Extract the [x, y] coordinate from the center of the cell holding the provided text.  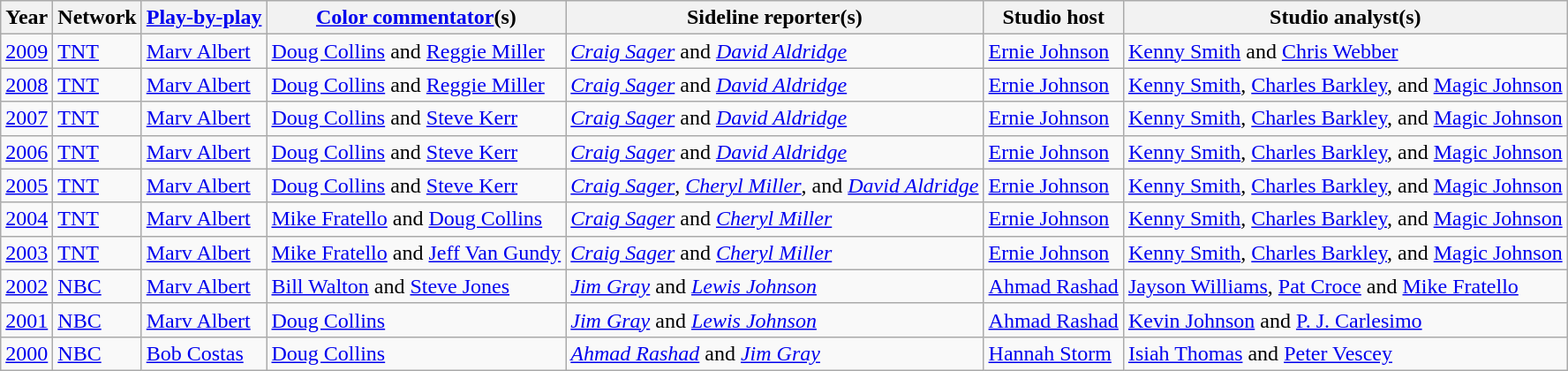
Year [26, 18]
Mike Fratello and Doug Collins [417, 219]
Jayson Williams, Pat Croce and Mike Fratello [1346, 286]
Kenny Smith and Chris Webber [1346, 51]
Play-by-play [204, 18]
2000 [26, 353]
Craig Sager, Cheryl Miller, and David Aldridge [775, 185]
2004 [26, 219]
Mike Fratello and Jeff Van Gundy [417, 253]
2003 [26, 253]
2006 [26, 152]
2007 [26, 118]
Network [97, 18]
Kevin Johnson and P. J. Carlesimo [1346, 320]
Isiah Thomas and Peter Vescey [1346, 353]
2008 [26, 85]
2001 [26, 320]
Ahmad Rashad and Jim Gray [775, 353]
Studio analyst(s) [1346, 18]
Bob Costas [204, 353]
Studio host [1053, 18]
Hannah Storm [1053, 353]
Sideline reporter(s) [775, 18]
Color commentator(s) [417, 18]
2005 [26, 185]
2002 [26, 286]
Bill Walton and Steve Jones [417, 286]
2009 [26, 51]
